Scan for the cell matching the given text and deliver its [X, Y] coordinate at center. 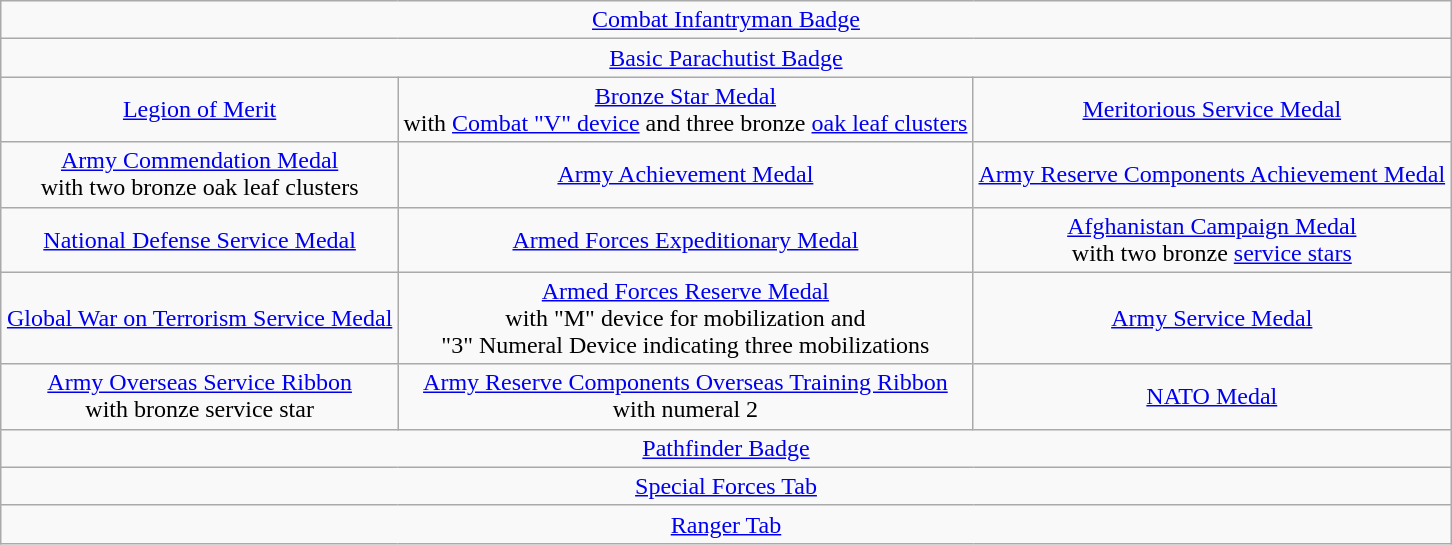
Army Commendation Medalwith two bronze oak leaf clusters [199, 174]
Armed Forces Reserve Medalwith "M" device for mobilization and "3" Numeral Device indicating three mobilizations [686, 318]
Army Achievement Medal [686, 174]
Combat Infantryman Badge [726, 20]
Afghanistan Campaign Medalwith two bronze service stars [1212, 240]
Army Overseas Service Ribbonwith bronze service star [199, 396]
Pathfinder Badge [726, 448]
Ranger Tab [726, 524]
Army Reserve Components Achievement Medal [1212, 174]
National Defense Service Medal [199, 240]
NATO Medal [1212, 396]
Army Service Medal [1212, 318]
Special Forces Tab [726, 486]
Army Reserve Components Overseas Training Ribbonwith numeral 2 [686, 396]
Meritorious Service Medal [1212, 110]
Armed Forces Expeditionary Medal [686, 240]
Bronze Star Medalwith Combat "V" device and three bronze oak leaf clusters [686, 110]
Basic Parachutist Badge [726, 58]
Legion of Merit [199, 110]
Global War on Terrorism Service Medal [199, 318]
